Extract the [X, Y] coordinate from the center of the cell holding the provided text.  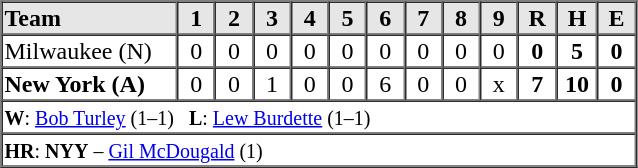
3 [272, 18]
Team [90, 18]
9 [499, 18]
E [616, 18]
8 [461, 18]
H [577, 18]
New York (A) [90, 84]
R [538, 18]
2 [234, 18]
4 [310, 18]
W: Bob Turley (1–1) L: Lew Burdette (1–1) [319, 116]
Milwaukee (N) [90, 50]
10 [577, 84]
HR: NYY – Gil McDougald (1) [319, 150]
x [499, 84]
